Return the [x, y] coordinate for the center point of the cell that contains the specified text.  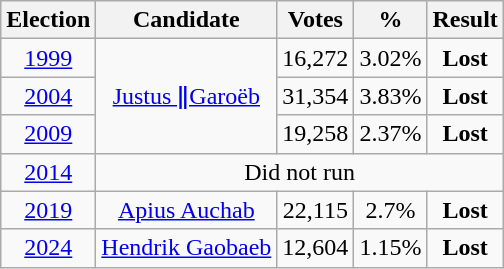
Votes [316, 20]
1999 [48, 58]
3.02% [390, 58]
Apius Auchab [186, 210]
1.15% [390, 248]
2.37% [390, 134]
Result [465, 20]
19,258 [316, 134]
2009 [48, 134]
2.7% [390, 210]
12,604 [316, 248]
Did not run [300, 172]
2004 [48, 96]
22,115 [316, 210]
16,272 [316, 58]
Election [48, 20]
Justus ǁGaroëb [186, 96]
31,354 [316, 96]
2024 [48, 248]
% [390, 20]
Hendrik Gaobaeb [186, 248]
2014 [48, 172]
3.83% [390, 96]
2019 [48, 210]
Candidate [186, 20]
